Output the [x, y] coordinate of the center of the cell containing the given text.  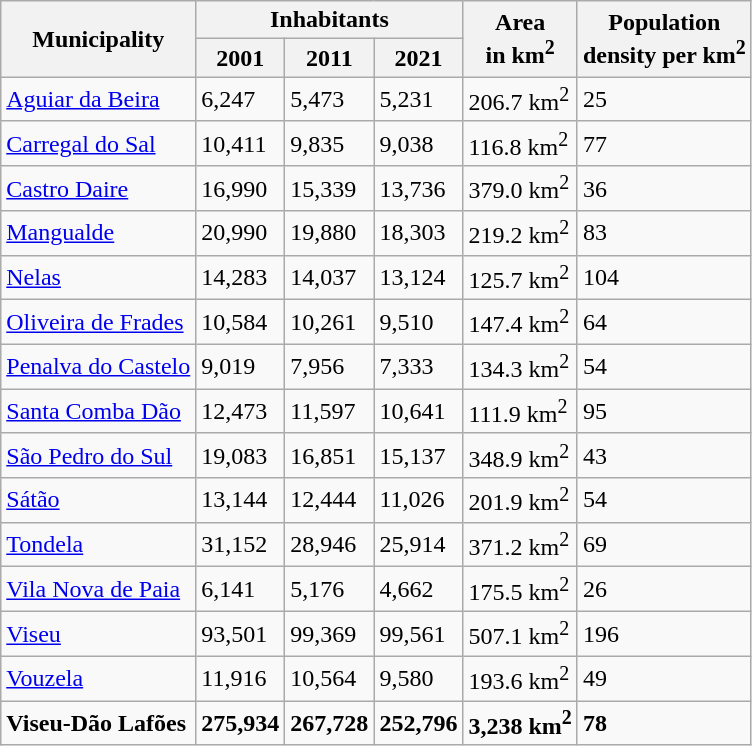
175.5 km2 [520, 590]
507.1 km2 [520, 634]
13,144 [240, 500]
147.4 km2 [520, 322]
19,083 [240, 456]
11,026 [418, 500]
São Pedro do Sul [98, 456]
10,584 [240, 322]
Vouzela [98, 678]
Oliveira de Frades [98, 322]
Mangualde [98, 234]
Sátão [98, 500]
252,796 [418, 724]
13,124 [418, 278]
20,990 [240, 234]
Tondela [98, 544]
15,137 [418, 456]
201.9 km2 [520, 500]
9,019 [240, 366]
9,835 [330, 144]
4,662 [418, 590]
93,501 [240, 634]
13,736 [418, 188]
16,990 [240, 188]
14,283 [240, 278]
12,473 [240, 412]
28,946 [330, 544]
Populationdensity per km2 [664, 39]
Carregal do Sal [98, 144]
7,956 [330, 366]
196 [664, 634]
6,141 [240, 590]
379.0 km2 [520, 188]
5,176 [330, 590]
18,303 [418, 234]
116.8 km2 [520, 144]
Nelas [98, 278]
49 [664, 678]
25 [664, 100]
193.6 km2 [520, 678]
11,916 [240, 678]
267,728 [330, 724]
Areain km2 [520, 39]
43 [664, 456]
10,641 [418, 412]
9,580 [418, 678]
275,934 [240, 724]
5,231 [418, 100]
Municipality [98, 39]
10,564 [330, 678]
348.9 km2 [520, 456]
11,597 [330, 412]
Vila Nova de Paia [98, 590]
77 [664, 144]
Viseu-Dão Lafões [98, 724]
99,561 [418, 634]
99,369 [330, 634]
6,247 [240, 100]
3,238 km2 [520, 724]
2001 [240, 58]
5,473 [330, 100]
12,444 [330, 500]
10,411 [240, 144]
7,333 [418, 366]
78 [664, 724]
16,851 [330, 456]
9,038 [418, 144]
134.3 km2 [520, 366]
14,037 [330, 278]
371.2 km2 [520, 544]
25,914 [418, 544]
206.7 km2 [520, 100]
Santa Comba Dão [98, 412]
Penalva do Castelo [98, 366]
10,261 [330, 322]
Inhabitants [330, 20]
Castro Daire [98, 188]
69 [664, 544]
19,880 [330, 234]
219.2 km2 [520, 234]
Aguiar da Beira [98, 100]
104 [664, 278]
9,510 [418, 322]
111.9 km2 [520, 412]
83 [664, 234]
15,339 [330, 188]
Viseu [98, 634]
2021 [418, 58]
26 [664, 590]
64 [664, 322]
95 [664, 412]
125.7 km2 [520, 278]
31,152 [240, 544]
2011 [330, 58]
36 [664, 188]
